Provide the (x, y) coordinate of the cell's center where the given text is located.  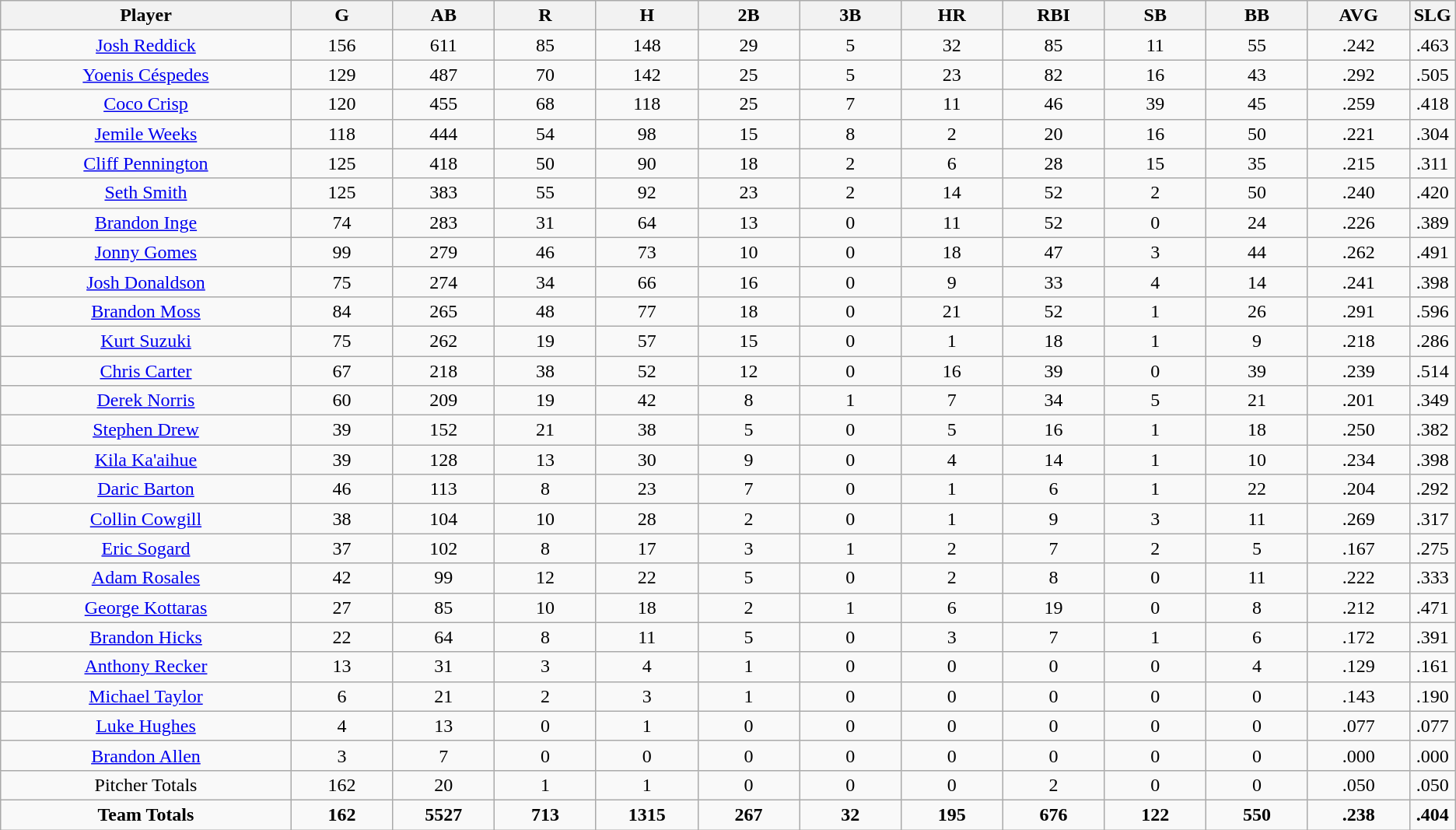
.241 (1358, 282)
3B (851, 16)
455 (443, 104)
Josh Reddick (146, 45)
73 (647, 252)
195 (952, 814)
Brandon Moss (146, 311)
Kurt Suzuki (146, 341)
.239 (1358, 371)
.391 (1433, 637)
35 (1257, 163)
AB (443, 16)
.161 (1433, 667)
BB (1257, 16)
.505 (1433, 75)
.420 (1433, 193)
113 (443, 489)
279 (443, 252)
129 (342, 75)
57 (647, 341)
122 (1156, 814)
Collin Cowgill (146, 519)
.317 (1433, 519)
2B (748, 16)
218 (443, 371)
1315 (647, 814)
.234 (1358, 460)
24 (1257, 222)
418 (443, 163)
.418 (1433, 104)
.311 (1433, 163)
.212 (1358, 608)
128 (443, 460)
Derek Norris (146, 401)
HR (952, 16)
102 (443, 548)
444 (443, 134)
Cliff Pennington (146, 163)
44 (1257, 252)
33 (1053, 282)
267 (748, 814)
27 (342, 608)
156 (342, 45)
70 (546, 75)
.250 (1358, 430)
.333 (1433, 578)
.222 (1358, 578)
.471 (1433, 608)
.129 (1358, 667)
283 (443, 222)
.201 (1358, 401)
.238 (1358, 814)
98 (647, 134)
550 (1257, 814)
611 (443, 45)
.240 (1358, 193)
82 (1053, 75)
SB (1156, 16)
.221 (1358, 134)
676 (1053, 814)
54 (546, 134)
.226 (1358, 222)
.491 (1433, 252)
Brandon Hicks (146, 637)
68 (546, 104)
Jemile Weeks (146, 134)
43 (1257, 75)
67 (342, 371)
.349 (1433, 401)
66 (647, 282)
AVG (1358, 16)
Brandon Inge (146, 222)
Josh Donaldson (146, 282)
.275 (1433, 548)
713 (546, 814)
383 (443, 193)
.218 (1358, 341)
R (546, 16)
Eric Sogard (146, 548)
265 (443, 311)
.389 (1433, 222)
Adam Rosales (146, 578)
29 (748, 45)
120 (342, 104)
Anthony Recker (146, 667)
Player (146, 16)
.172 (1358, 637)
.204 (1358, 489)
84 (342, 311)
Brandon Allen (146, 755)
.304 (1433, 134)
.463 (1433, 45)
.286 (1433, 341)
SLG (1433, 16)
.291 (1358, 311)
Yoenis Céspedes (146, 75)
Pitcher Totals (146, 785)
148 (647, 45)
48 (546, 311)
H (647, 16)
45 (1257, 104)
.143 (1358, 696)
.514 (1433, 371)
74 (342, 222)
274 (443, 282)
.262 (1358, 252)
Luke Hughes (146, 726)
5527 (443, 814)
37 (342, 548)
262 (443, 341)
47 (1053, 252)
60 (342, 401)
92 (647, 193)
Daric Barton (146, 489)
George Kottaras (146, 608)
.404 (1433, 814)
77 (647, 311)
30 (647, 460)
.190 (1433, 696)
Michael Taylor (146, 696)
.242 (1358, 45)
17 (647, 548)
Chris Carter (146, 371)
90 (647, 163)
Kila Ka'aihue (146, 460)
.167 (1358, 548)
.269 (1358, 519)
Seth Smith (146, 193)
104 (443, 519)
.215 (1358, 163)
Jonny Gomes (146, 252)
.382 (1433, 430)
.596 (1433, 311)
RBI (1053, 16)
26 (1257, 311)
142 (647, 75)
Stephen Drew (146, 430)
Coco Crisp (146, 104)
487 (443, 75)
152 (443, 430)
.259 (1358, 104)
G (342, 16)
209 (443, 401)
Team Totals (146, 814)
